Find where the given text appears and provide that cell's center as (X, Y) coordinate. 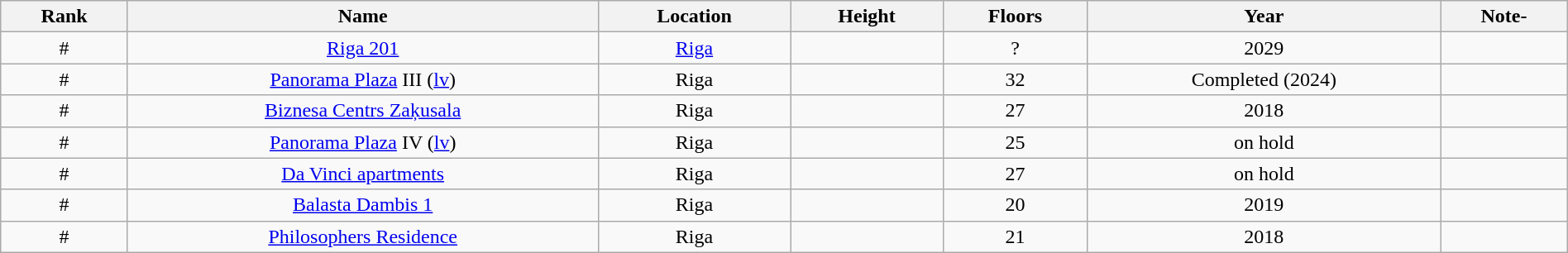
Rank (65, 17)
? (1016, 48)
Name (362, 17)
2029 (1264, 48)
Philosophers Residence (362, 236)
20 (1016, 205)
Note- (1504, 17)
32 (1016, 79)
Panorama Plaza IV (lv) (362, 142)
Year (1264, 17)
Panorama Plaza III (lv) (362, 79)
Completed (2024) (1264, 79)
Da Vinci apartments (362, 174)
Riga 201 (362, 48)
Biznesa Centrs Zaķusala (362, 111)
Height (867, 17)
Location (695, 17)
2019 (1264, 205)
Balasta Dambis 1 (362, 205)
25 (1016, 142)
21 (1016, 236)
Floors (1016, 17)
